Capture the cell that displays the provided text and extract its (X, Y) central coordinate. 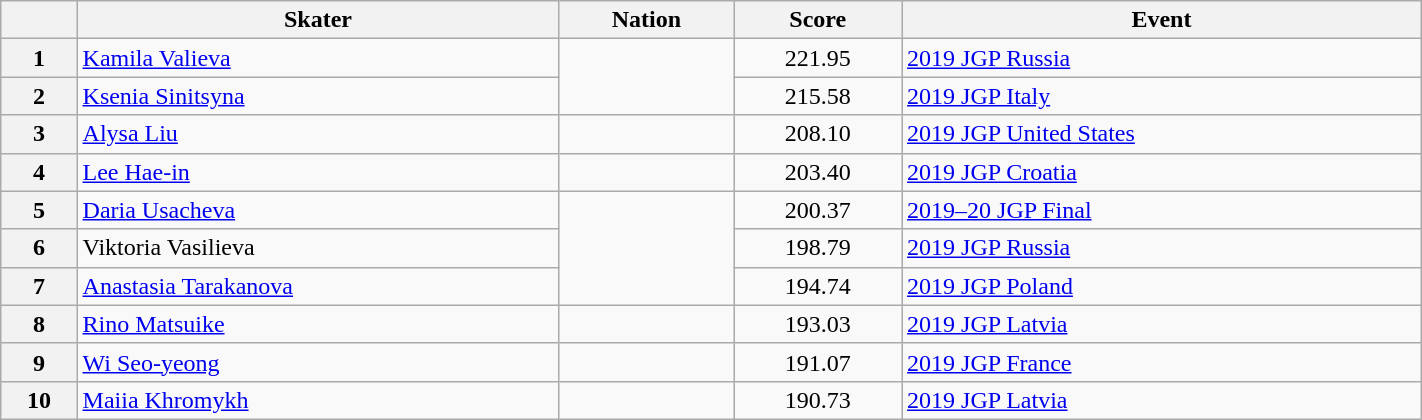
191.07 (818, 362)
Anastasia Tarakanova (318, 286)
200.37 (818, 210)
Daria Usacheva (318, 210)
Rino Matsuike (318, 324)
Ksenia Sinitsyna (318, 96)
208.10 (818, 134)
Wi Seo-yeong (318, 362)
Kamila Valieva (318, 58)
Event (1162, 20)
Viktoria Vasilieva (318, 248)
2 (39, 96)
Alysa Liu (318, 134)
Skater (318, 20)
2019 JGP France (1162, 362)
1 (39, 58)
2019–20 JGP Final (1162, 210)
193.03 (818, 324)
3 (39, 134)
198.79 (818, 248)
Nation (646, 20)
221.95 (818, 58)
2019 JGP Poland (1162, 286)
2019 JGP Italy (1162, 96)
Score (818, 20)
2019 JGP United States (1162, 134)
7 (39, 286)
10 (39, 400)
Maiia Khromykh (318, 400)
Lee Hae-in (318, 172)
5 (39, 210)
194.74 (818, 286)
9 (39, 362)
190.73 (818, 400)
6 (39, 248)
203.40 (818, 172)
8 (39, 324)
2019 JGP Croatia (1162, 172)
4 (39, 172)
215.58 (818, 96)
